Extract the [x, y] coordinate from the center of the cell holding the provided text.  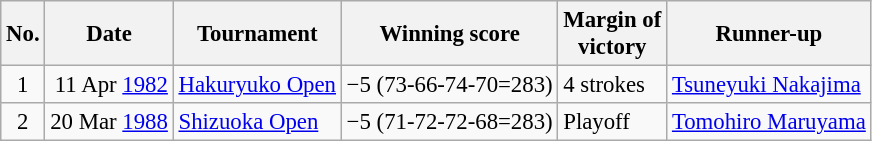
Runner-up [769, 34]
11 Apr 1982 [109, 85]
No. [23, 34]
Tournament [257, 34]
Playoff [612, 122]
−5 (73-66-74-70=283) [450, 85]
4 strokes [612, 85]
20 Mar 1988 [109, 122]
2 [23, 122]
Margin ofvictory [612, 34]
Hakuryuko Open [257, 85]
1 [23, 85]
Tomohiro Maruyama [769, 122]
−5 (71-72-72-68=283) [450, 122]
Date [109, 34]
Shizuoka Open [257, 122]
Winning score [450, 34]
Tsuneyuki Nakajima [769, 85]
